Locate the cell with the specified text and output its [x, y] center coordinate. 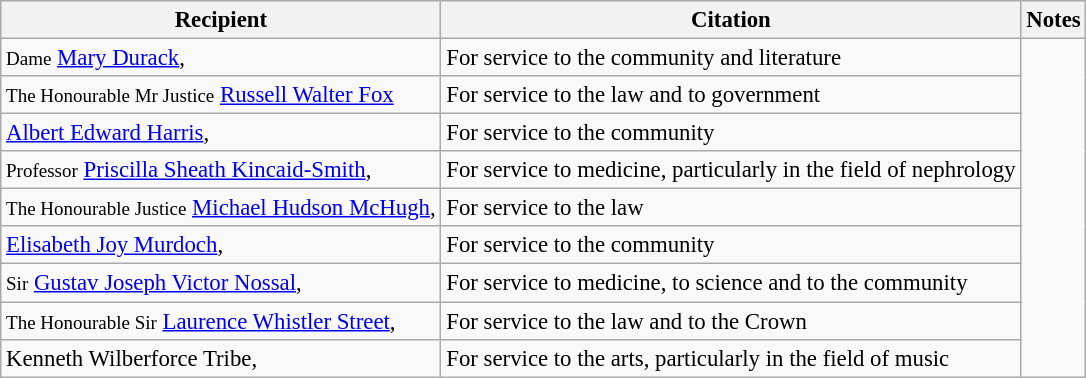
For service to the law and to the Crown [731, 321]
For service to the law [731, 208]
Elisabeth Joy Murdoch, [221, 245]
The Honourable Sir Laurence Whistler Street, [221, 321]
For service to medicine, to science and to the community [731, 283]
Citation [731, 20]
For service to the community and literature [731, 58]
Recipient [221, 20]
For service to the arts, particularly in the field of music [731, 358]
For service to medicine, particularly in the field of nephrology [731, 170]
Sir Gustav Joseph Victor Nossal, [221, 283]
The Honourable Mr Justice Russell Walter Fox [221, 95]
Professor Priscilla Sheath Kincaid-Smith, [221, 170]
For service to the law and to government [731, 95]
Dame Mary Durack, [221, 58]
Notes [1054, 20]
Albert Edward Harris, [221, 133]
The Honourable Justice Michael Hudson McHugh, [221, 208]
Kenneth Wilberforce Tribe, [221, 358]
